For the text-containing cell, return its midpoint in (X, Y) coordinate format. 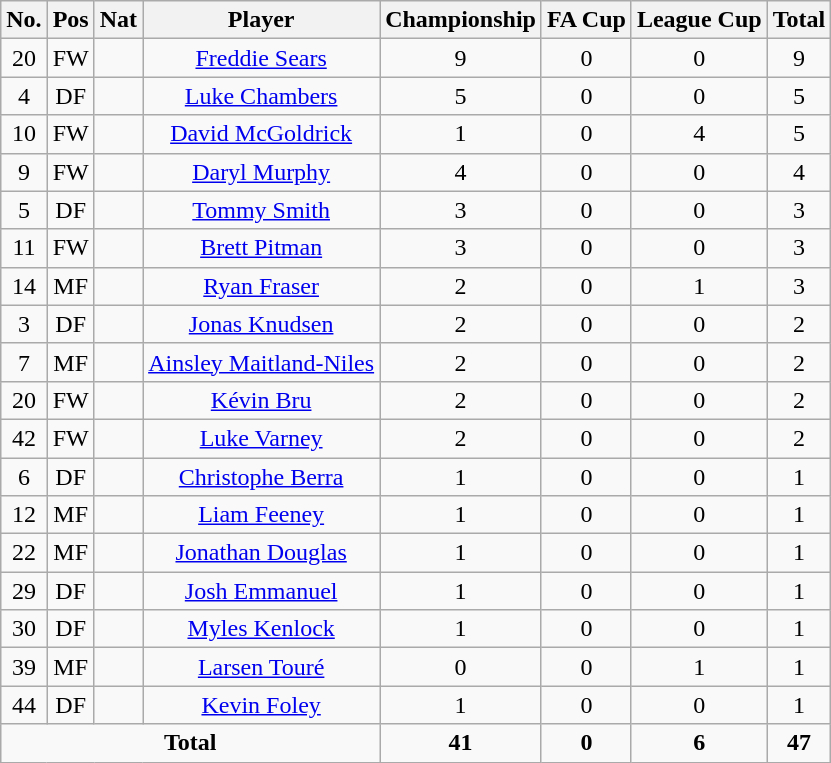
Pos (70, 20)
12 (24, 515)
41 (461, 743)
Tommy Smith (262, 210)
David McGoldrick (262, 134)
Larsen Touré (262, 667)
Christophe Berra (262, 477)
29 (24, 591)
11 (24, 248)
30 (24, 629)
Ryan Fraser (262, 286)
14 (24, 286)
22 (24, 553)
No. (24, 20)
Daryl Murphy (262, 172)
39 (24, 667)
Luke Chambers (262, 96)
FA Cup (586, 20)
42 (24, 438)
Luke Varney (262, 438)
Jonas Knudsen (262, 324)
Josh Emmanuel (262, 591)
Kévin Bru (262, 400)
Freddie Sears (262, 58)
Player (262, 20)
10 (24, 134)
Championship (461, 20)
Ainsley Maitland-Niles (262, 362)
Nat (118, 20)
47 (799, 743)
Brett Pitman (262, 248)
League Cup (699, 20)
7 (24, 362)
44 (24, 705)
Liam Feeney (262, 515)
Myles Kenlock (262, 629)
Kevin Foley (262, 705)
Jonathan Douglas (262, 553)
